Detect which cell encompasses the target text, then output its (X, Y) center coordinate. 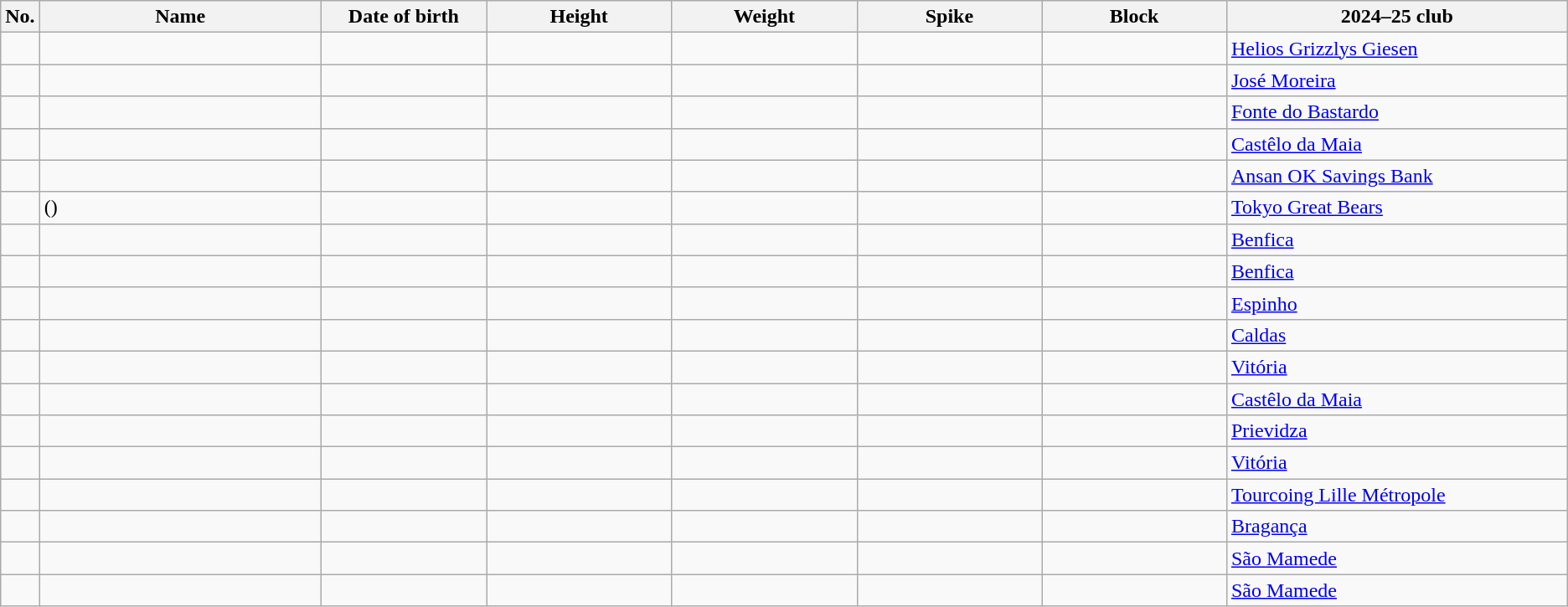
No. (20, 17)
Tokyo Great Bears (1397, 208)
Espinho (1397, 303)
Spike (950, 17)
Bragança (1397, 527)
Name (180, 17)
Tourcoing Lille Métropole (1397, 495)
Height (580, 17)
() (180, 208)
Helios Grizzlys Giesen (1397, 49)
Prievidza (1397, 431)
Date of birth (404, 17)
José Moreira (1397, 80)
Ansan OK Savings Bank (1397, 176)
Fonte do Bastardo (1397, 112)
Weight (764, 17)
2024–25 club (1397, 17)
Caldas (1397, 335)
Block (1134, 17)
